Extract the [x, y] coordinate from the center of the cell holding the provided text.  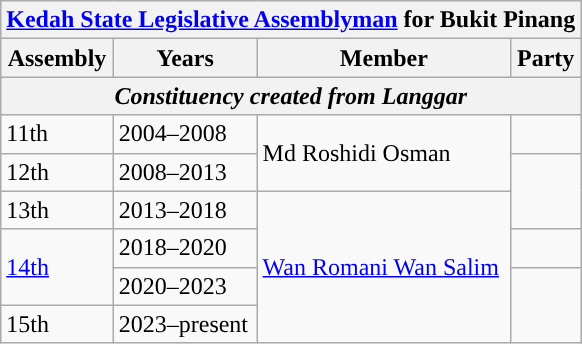
15th [57, 324]
Party [546, 58]
2023–present [185, 324]
14th [57, 267]
Assembly [57, 58]
2013–2018 [185, 210]
Wan Romani Wan Salim [384, 267]
Md Roshidi Osman [384, 153]
13th [57, 210]
Years [185, 58]
12th [57, 172]
2004–2008 [185, 134]
2008–2013 [185, 172]
Constituency created from Langgar [291, 96]
Kedah State Legislative Assemblyman for Bukit Pinang [291, 20]
11th [57, 134]
2018–2020 [185, 248]
2020–2023 [185, 286]
Member [384, 58]
